Pinpoint the cell where the given text exists, returning its (X, Y) midpoint coordinate. 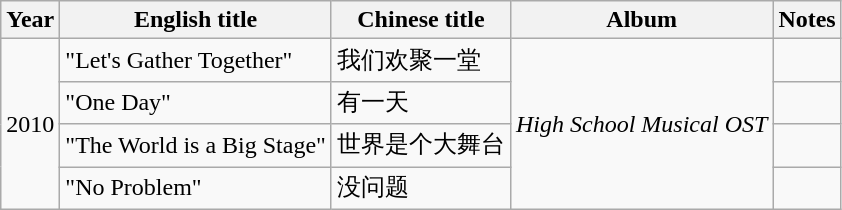
世界是个大舞台 (420, 146)
Year (30, 20)
"The World is a Big Stage" (196, 146)
有一天 (420, 102)
"No Problem" (196, 188)
Notes (807, 20)
High School Musical OST (641, 124)
Album (641, 20)
2010 (30, 124)
"One Day" (196, 102)
"Let's Gather Together" (196, 60)
English title (196, 20)
Chinese title (420, 20)
我们欢聚一堂 (420, 60)
没问题 (420, 188)
